Output the (x, y) coordinate of the center of the cell containing the given text.  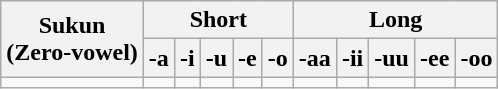
-o (278, 58)
-a (158, 58)
-u (216, 58)
Sukun(Zero-vowel) (72, 39)
-e (248, 58)
-oo (476, 58)
-ii (352, 58)
-i (187, 58)
Long (396, 20)
-aa (314, 58)
-uu (392, 58)
-ee (434, 58)
Short (218, 20)
